Find where the given text appears and provide that cell's center as [X, Y] coordinate. 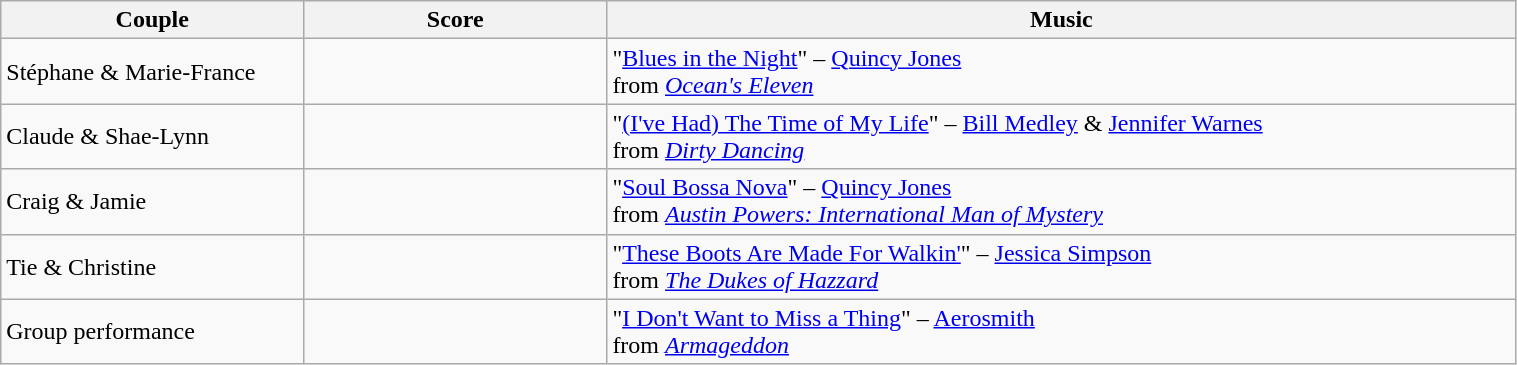
"I Don't Want to Miss a Thing" – Aerosmithfrom Armageddon [1062, 332]
Stéphane & Marie-France [152, 72]
Group performance [152, 332]
"Blues in the Night" – Quincy Jonesfrom Ocean's Eleven [1062, 72]
Couple [152, 20]
Craig & Jamie [152, 202]
"(I've Had) The Time of My Life" – Bill Medley & Jennifer Warnesfrom Dirty Dancing [1062, 136]
"Soul Bossa Nova" – Quincy Jonesfrom Austin Powers: International Man of Mystery [1062, 202]
Claude & Shae-Lynn [152, 136]
"These Boots Are Made For Walkin'" – Jessica Simpsonfrom The Dukes of Hazzard [1062, 266]
Tie & Christine [152, 266]
Score [456, 20]
Music [1062, 20]
